Extract the [x, y] coordinate from the center of the cell holding the provided text.  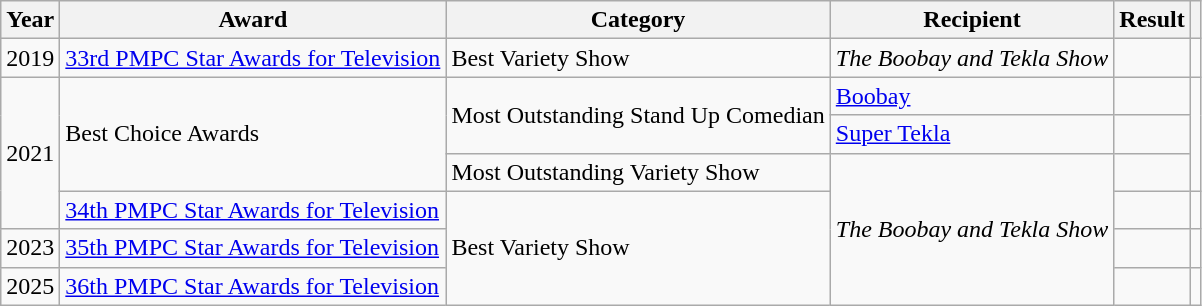
Year [30, 20]
Recipient [972, 20]
33rd PMPC Star Awards for Television [253, 58]
Most Outstanding Stand Up Comedian [638, 115]
2023 [30, 248]
2019 [30, 58]
Award [253, 20]
Best Choice Awards [253, 134]
Most Outstanding Variety Show [638, 172]
36th PMPC Star Awards for Television [253, 286]
34th PMPC Star Awards for Television [253, 210]
Category [638, 20]
35th PMPC Star Awards for Television [253, 248]
2021 [30, 153]
2025 [30, 286]
Boobay [972, 96]
Super Tekla [972, 134]
Result [1152, 20]
